Return the [X, Y] coordinate for the center point of the cell that contains the specified text.  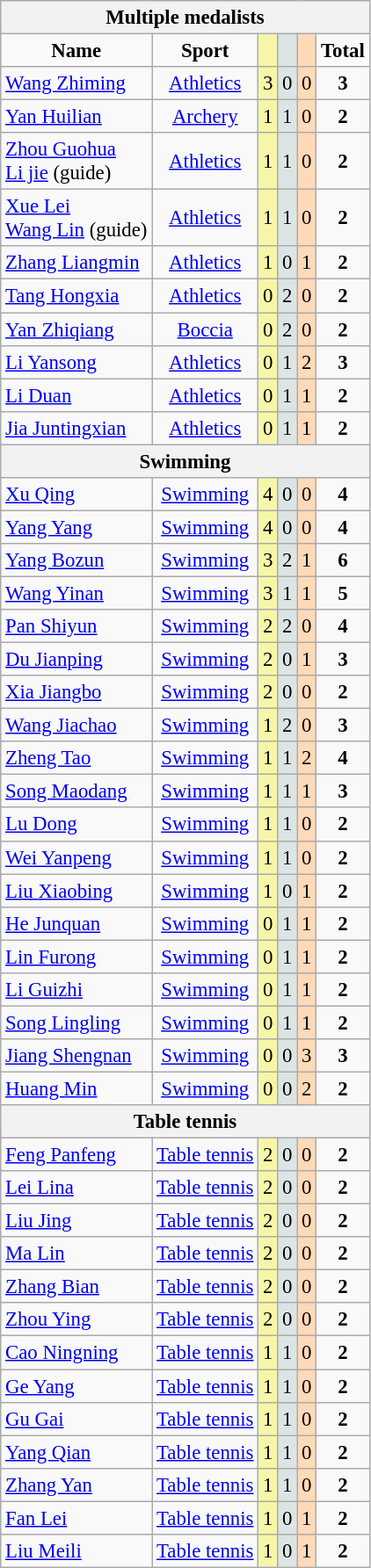
Ge Yang [76, 1386]
Zhou Ying [76, 1320]
Du Jianping [76, 660]
Fan Lei [76, 1518]
Archery [206, 117]
Xia Jiangbo [76, 692]
Huang Min [76, 1088]
Tang Hongxia [76, 296]
Pan Shiyun [76, 626]
Zhang Liangmin [76, 263]
Yang Qian [76, 1452]
Yan Zhiqiang [76, 329]
Zhang Bian [76, 1287]
Multiple medalists [185, 18]
Yang Bozun [76, 560]
Zheng Tao [76, 758]
Yan Huilian [76, 117]
Ma Lin [76, 1254]
Wang Jiachao [76, 726]
Wei Yanpeng [76, 857]
6 [343, 560]
Lei Lina [76, 1188]
5 [343, 593]
Zhang Yan [76, 1485]
Cao Ningning [76, 1353]
Li Duan [76, 395]
Name [76, 51]
He Junquan [76, 923]
Yang Yang [76, 527]
Li Yansong [76, 362]
Jia Juntingxian [76, 428]
Xu Qing [76, 495]
Gu Gai [76, 1419]
Lu Dong [76, 825]
Song Maodang [76, 791]
Jiang Shengnan [76, 1056]
Wang Yinan [76, 593]
Feng Panfeng [76, 1155]
Wang Zhiming [76, 83]
Boccia [206, 329]
Liu Meili [76, 1551]
Zhou GuohuaLi jie (guide) [76, 162]
Liu Jing [76, 1221]
Xue LeiWang Lin (guide) [76, 218]
Lin Furong [76, 957]
Total [343, 51]
Song Lingling [76, 1022]
Sport [206, 51]
Li Guizhi [76, 990]
Liu Xiaobing [76, 891]
